Determine the [x, y] coordinate at the center of the cell enclosing the given text.  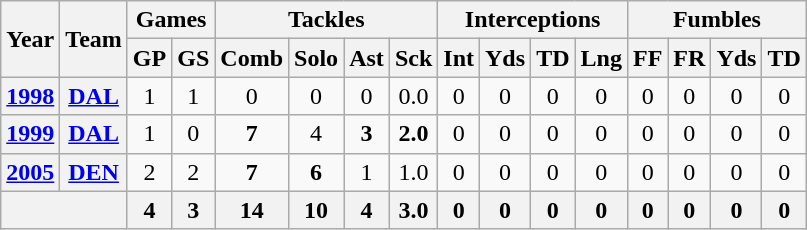
Team [94, 39]
DEN [94, 172]
2.0 [413, 134]
1999 [30, 134]
0.0 [413, 96]
GP [149, 58]
1998 [30, 96]
GS [194, 58]
Lng [601, 58]
FF [647, 58]
3.0 [413, 210]
Games [170, 20]
Int [459, 58]
10 [316, 210]
Fumbles [716, 20]
1.0 [413, 172]
Tackles [326, 20]
Solo [316, 58]
Ast [367, 58]
6 [316, 172]
Year [30, 39]
2005 [30, 172]
FR [690, 58]
Sck [413, 58]
14 [252, 210]
Interceptions [533, 20]
Comb [252, 58]
